Extract the (x, y) coordinate from the center of the cell holding the provided text.  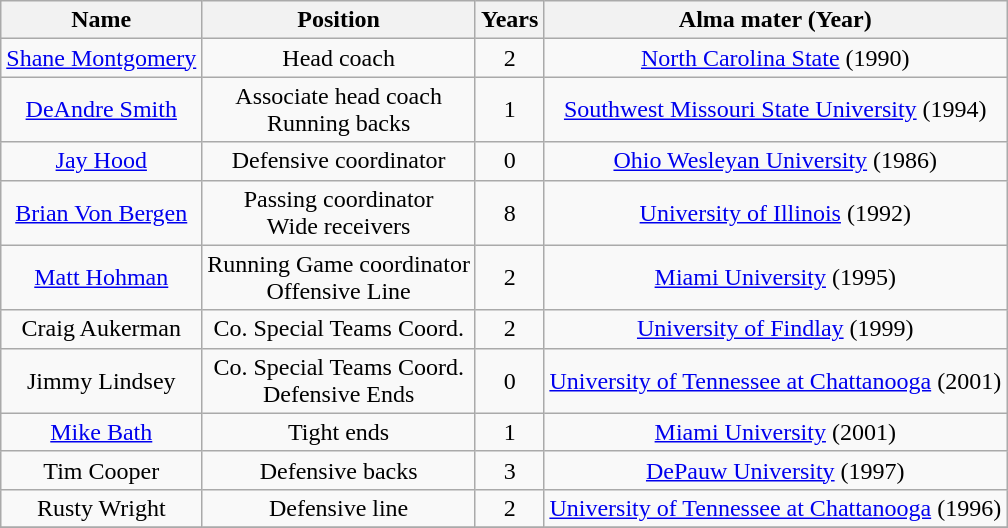
Running Game coordinatorOffensive Line (339, 278)
Ohio Wesleyan University (1986) (776, 161)
Co. Special Teams Coord. (339, 329)
Associate head coachRunning backs (339, 110)
Brian Von Bergen (102, 212)
University of Illinois (1992) (776, 212)
Tight ends (339, 432)
North Carolina State (1990) (776, 58)
DePauw University (1997) (776, 470)
Miami University (1995) (776, 278)
Shane Montgomery (102, 58)
Defensive line (339, 508)
Co. Special Teams Coord.Defensive Ends (339, 380)
Jimmy Lindsey (102, 380)
Craig Aukerman (102, 329)
Miami University (2001) (776, 432)
Head coach (339, 58)
University of Findlay (1999) (776, 329)
Defensive coordinator (339, 161)
Matt Hohman (102, 278)
Rusty Wright (102, 508)
University of Tennessee at Chattanooga (2001) (776, 380)
Tim Cooper (102, 470)
Years (509, 20)
University of Tennessee at Chattanooga (1996) (776, 508)
Jay Hood (102, 161)
Southwest Missouri State University (1994) (776, 110)
3 (509, 470)
Alma mater (Year) (776, 20)
Defensive backs (339, 470)
Mike Bath (102, 432)
Position (339, 20)
Passing coordinatorWide receivers (339, 212)
DeAndre Smith (102, 110)
8 (509, 212)
Name (102, 20)
